Return the [X, Y] coordinate for the center point of the cell that contains the specified text.  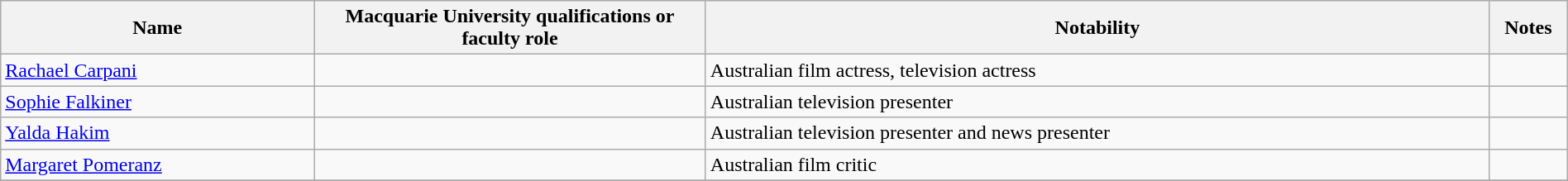
Notability [1097, 28]
Rachael Carpani [157, 70]
Yalda Hakim [157, 133]
Sophie Falkiner [157, 102]
Name [157, 28]
Margaret Pomeranz [157, 164]
Australian film critic [1097, 164]
Macquarie University qualifications or faculty role [510, 28]
Australian television presenter and news presenter [1097, 133]
Notes [1528, 28]
Australian television presenter [1097, 102]
Australian film actress, television actress [1097, 70]
